Search for the cell housing the specified text and yield its [X, Y] center coordinate. 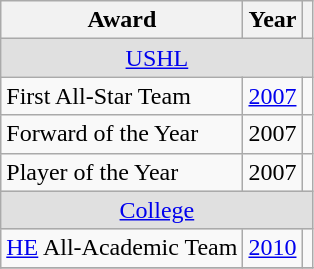
First All-Star Team [122, 96]
Year [272, 20]
HE All-Academic Team [122, 248]
Award [122, 20]
Player of the Year [122, 172]
USHL [157, 58]
Forward of the Year [122, 134]
College [157, 210]
2010 [272, 248]
